Provide the [X, Y] coordinate of the cell's center where the given text is located.  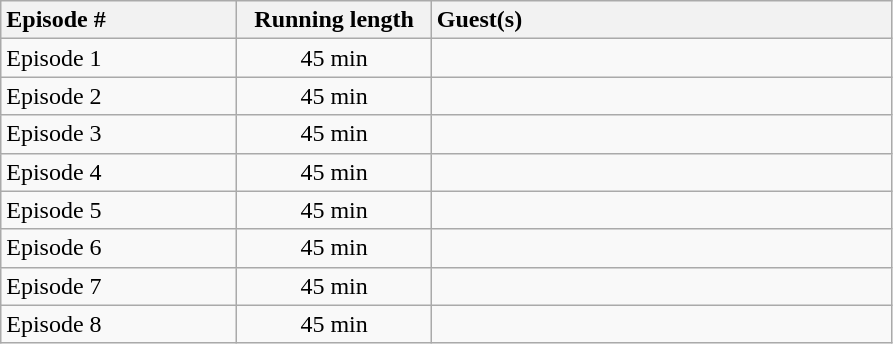
Episode # [119, 20]
Episode 4 [119, 172]
Guest(s) [662, 20]
Running length [334, 20]
Episode 8 [119, 324]
Episode 5 [119, 210]
Episode 6 [119, 248]
Episode 2 [119, 96]
Episode 3 [119, 134]
Episode 7 [119, 286]
Episode 1 [119, 58]
